For the text-containing cell, return its midpoint in [X, Y] coordinate format. 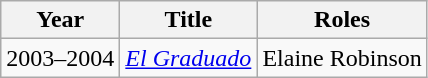
Elaine Robinson [342, 58]
2003–2004 [60, 58]
Year [60, 20]
Roles [342, 20]
El Graduado [188, 58]
Title [188, 20]
